Search for the cell housing the specified text and yield its (X, Y) center coordinate. 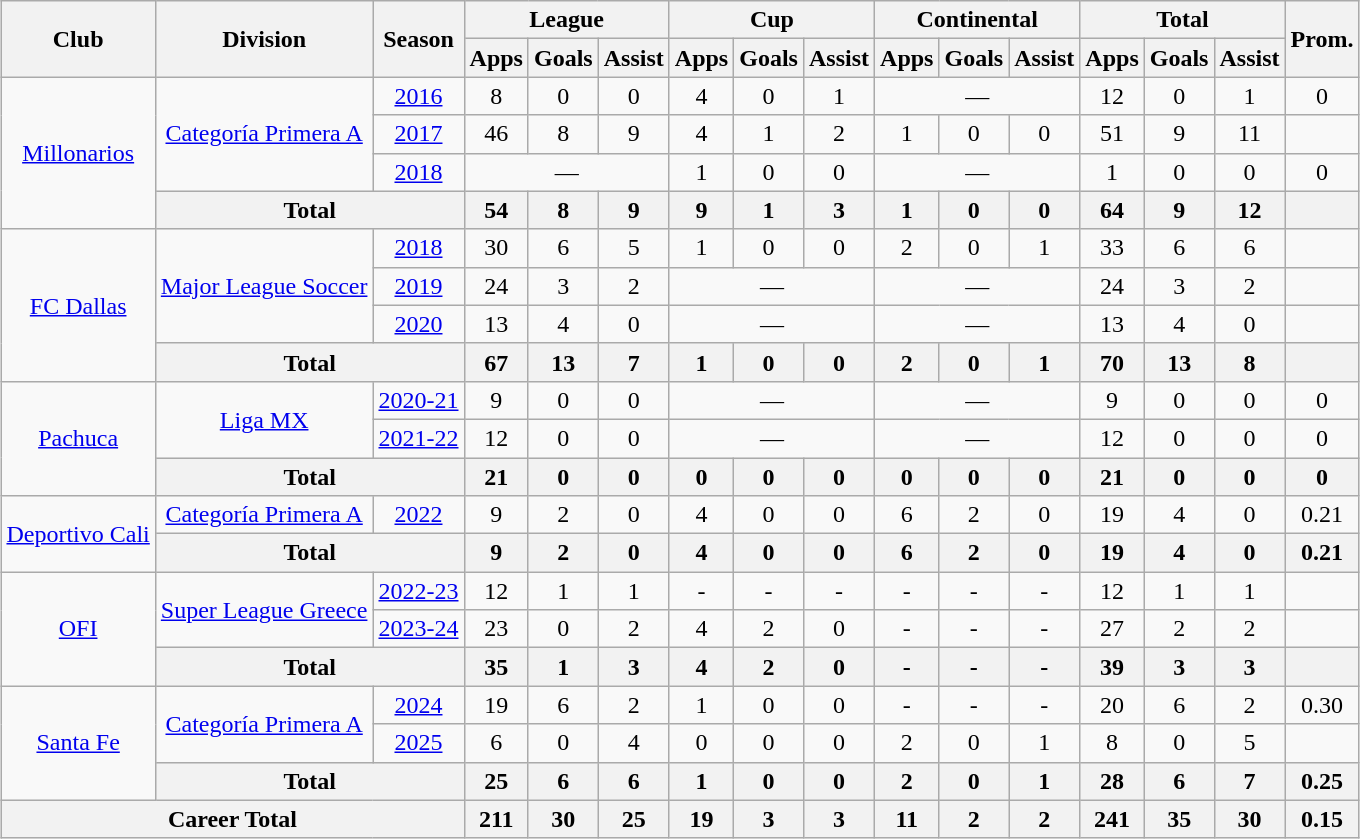
39 (1112, 667)
20 (1112, 705)
Continental (978, 20)
Pachuca (78, 438)
League (566, 20)
241 (1112, 819)
0.30 (1322, 705)
2025 (418, 743)
Major League Soccer (264, 286)
Cup (772, 20)
51 (1112, 134)
Division (264, 39)
2022-23 (418, 591)
2016 (418, 96)
FC Dallas (78, 305)
Santa Fe (78, 743)
2023-24 (418, 629)
2021-22 (418, 438)
27 (1112, 629)
2024 (418, 705)
67 (496, 362)
2022 (418, 515)
Deportivo Cali (78, 534)
70 (1112, 362)
Club (78, 39)
46 (496, 134)
33 (1112, 248)
28 (1112, 781)
2020-21 (418, 400)
23 (496, 629)
54 (496, 210)
0.15 (1322, 819)
Prom. (1322, 39)
Super League Greece (264, 610)
Liga MX (264, 419)
64 (1112, 210)
Career Total (232, 819)
2017 (418, 134)
211 (496, 819)
Millonarios (78, 153)
2020 (418, 324)
Season (418, 39)
0.25 (1322, 781)
OFI (78, 629)
2019 (418, 286)
